Pinpoint the cell where the given text exists, returning its [x, y] midpoint coordinate. 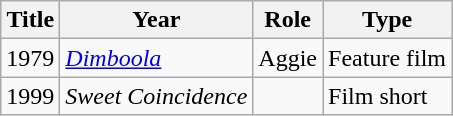
1979 [30, 58]
Title [30, 20]
Sweet Coincidence [156, 96]
Film short [388, 96]
1999 [30, 96]
Role [288, 20]
Year [156, 20]
Aggie [288, 58]
Type [388, 20]
Feature film [388, 58]
Dimboola [156, 58]
